Provide the (x, y) coordinate of the cell's center where the given text is located.  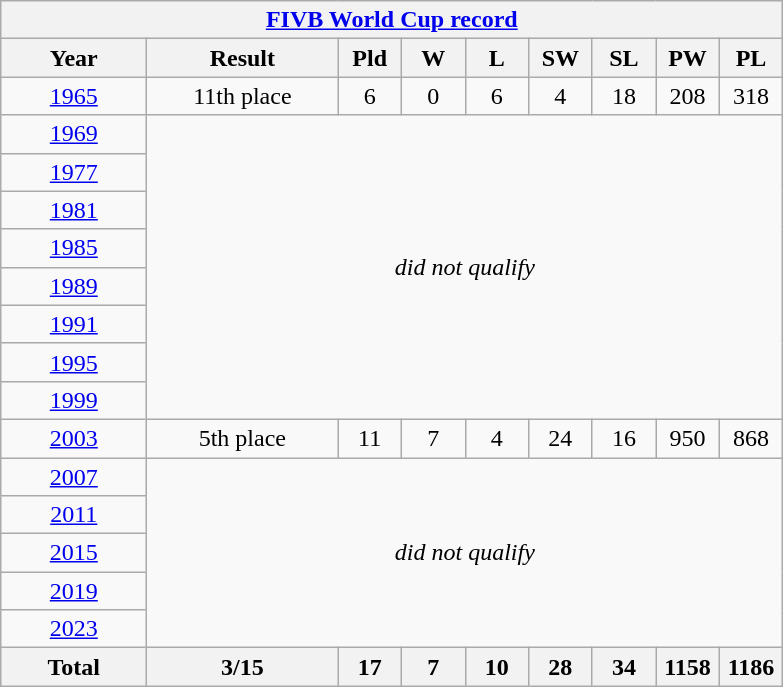
28 (561, 667)
2019 (74, 591)
1999 (74, 400)
1965 (74, 96)
Pld (370, 58)
24 (561, 438)
L (497, 58)
34 (624, 667)
10 (497, 667)
1995 (74, 362)
868 (751, 438)
2023 (74, 629)
18 (624, 96)
FIVB World Cup record (392, 20)
318 (751, 96)
Year (74, 58)
SL (624, 58)
SW (561, 58)
1981 (74, 210)
PW (688, 58)
950 (688, 438)
PL (751, 58)
208 (688, 96)
Total (74, 667)
1977 (74, 172)
2007 (74, 477)
Result (242, 58)
2011 (74, 515)
0 (433, 96)
11 (370, 438)
3/15 (242, 667)
1158 (688, 667)
16 (624, 438)
17 (370, 667)
1186 (751, 667)
2003 (74, 438)
11th place (242, 96)
1991 (74, 324)
1985 (74, 248)
2015 (74, 553)
W (433, 58)
1989 (74, 286)
5th place (242, 438)
1969 (74, 134)
